Identify which cell holds the provided text, then report its [x, y] central coordinate. 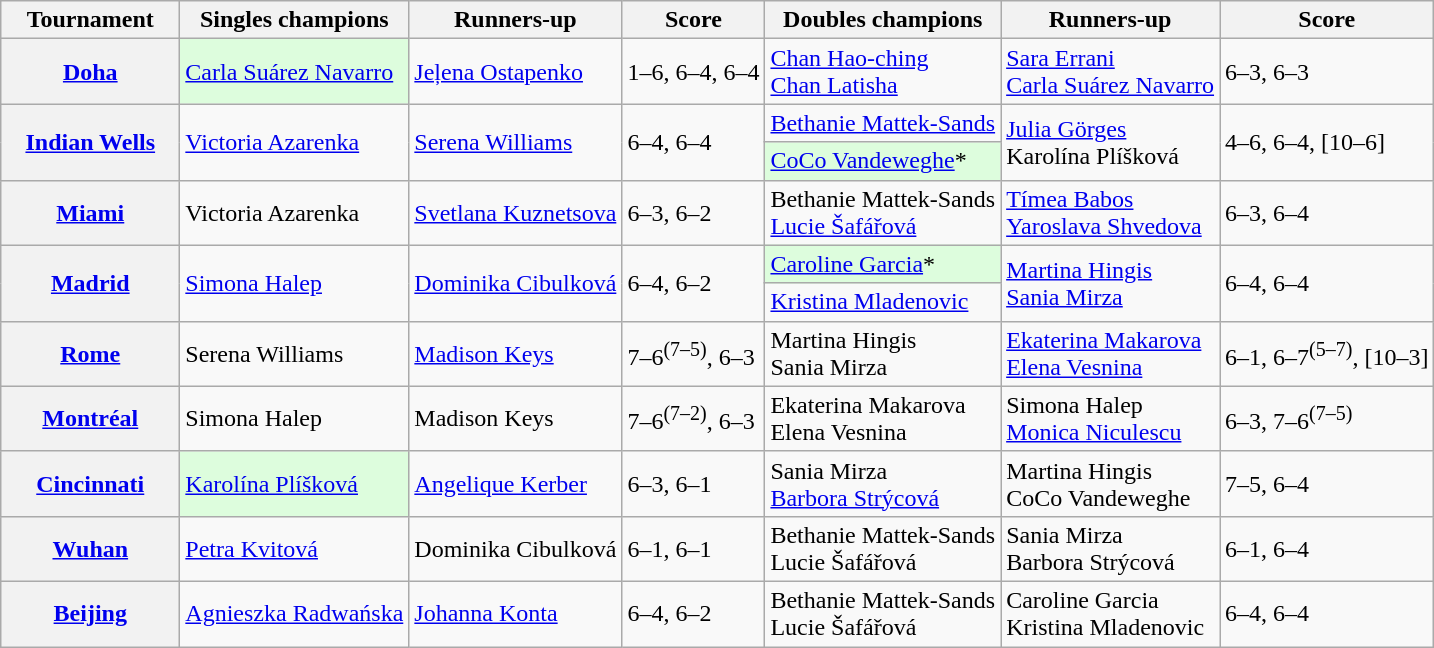
Doubles champions [883, 20]
Beijing [90, 614]
CoCo Vandeweghe* [883, 161]
6–3, 6–3 [1327, 72]
6–1, 6–7(5–7), [10–3] [1327, 354]
Montréal [90, 418]
Jeļena Ostapenko [516, 72]
6–3, 6–1 [694, 484]
Tournament [90, 20]
Doha [90, 72]
Martina Hingis CoCo Vandeweghe [1110, 484]
Kristina Mladenovic [883, 302]
7–6(7–5), 6–3 [694, 354]
Karolína Plíšková [294, 484]
Wuhan [90, 548]
Madrid [90, 283]
Indian Wells [90, 142]
Caroline Garcia* [883, 264]
6–1, 6–1 [694, 548]
Rome [90, 354]
Carla Suárez Navarro [294, 72]
Tímea Babos Yaroslava Shvedova [1110, 212]
Agnieszka Radwańska [294, 614]
Simona Halep Monica Niculescu [1110, 418]
4–6, 6–4, [10–6] [1327, 142]
6–3, 7–6(7–5) [1327, 418]
Petra Kvitová [294, 548]
6–3, 6–4 [1327, 212]
6–3, 6–2 [694, 212]
Chan Hao-ching Chan Latisha [883, 72]
6–1, 6–4 [1327, 548]
Bethanie Mattek-Sands [883, 123]
Sara Errani Carla Suárez Navarro [1110, 72]
Caroline Garcia Kristina Mladenovic [1110, 614]
Angelique Kerber [516, 484]
Singles champions [294, 20]
Julia Görges Karolína Plíšková [1110, 142]
Johanna Konta [516, 614]
7–5, 6–4 [1327, 484]
Svetlana Kuznetsova [516, 212]
1–6, 6–4, 6–4 [694, 72]
Cincinnati [90, 484]
7–6(7–2), 6–3 [694, 418]
Miami [90, 212]
